From the cell containing the given text, extract its center point as [x, y] coordinate. 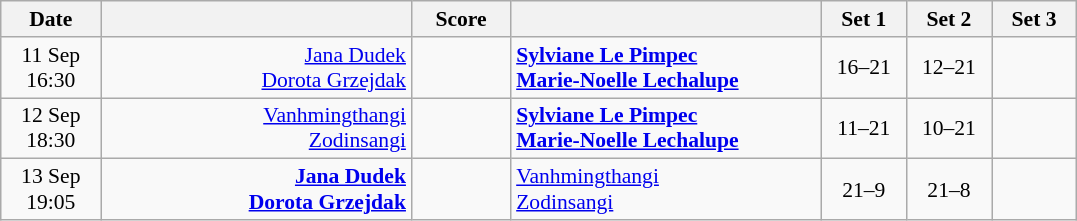
Set 1 [864, 19]
21–9 [864, 190]
Set 2 [948, 19]
12 Sep18:30 [51, 128]
Score [461, 19]
Set 3 [1034, 19]
12–21 [948, 68]
10–21 [948, 128]
16–21 [864, 68]
Date [51, 19]
11 Sep16:30 [51, 68]
21–8 [948, 190]
13 Sep19:05 [51, 190]
11–21 [864, 128]
